Locate the cell with the specified text and output its [x, y] center coordinate. 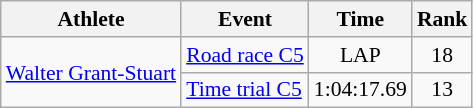
Time [360, 19]
18 [442, 55]
Road race C5 [245, 55]
13 [442, 90]
Time trial C5 [245, 90]
Athlete [91, 19]
Event [245, 19]
Rank [442, 19]
LAP [360, 55]
1:04:17.69 [360, 90]
Walter Grant-Stuart [91, 72]
